Detect which cell encompasses the target text, then output its [x, y] center coordinate. 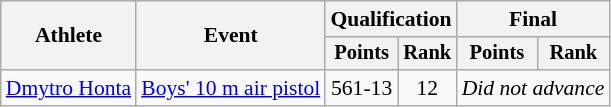
Boys' 10 m air pistol [230, 88]
Dmytro Honta [68, 88]
Qualification [390, 19]
Athlete [68, 36]
Did not advance [534, 88]
Final [534, 19]
Event [230, 36]
12 [428, 88]
561-13 [362, 88]
